Identify which cell holds the provided text, then report its (x, y) central coordinate. 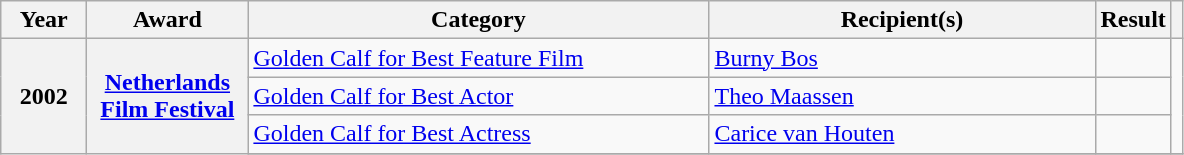
Recipient(s) (902, 20)
Result (1133, 20)
Golden Calf for Best Feature Film (478, 58)
Golden Calf for Best Actor (478, 96)
2002 (44, 96)
Golden Calf for Best Actress (478, 134)
Category (478, 20)
Carice van Houten (902, 134)
Year (44, 20)
Theo Maassen (902, 96)
Burny Bos (902, 58)
Award (168, 20)
Netherlands Film Festival (168, 96)
